Scan for the cell matching the given text and deliver its [X, Y] coordinate at center. 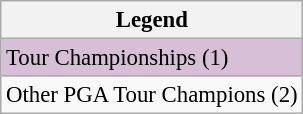
Tour Championships (1) [152, 58]
Legend [152, 20]
Other PGA Tour Champions (2) [152, 95]
